Scan for the cell matching the given text and deliver its [X, Y] coordinate at center. 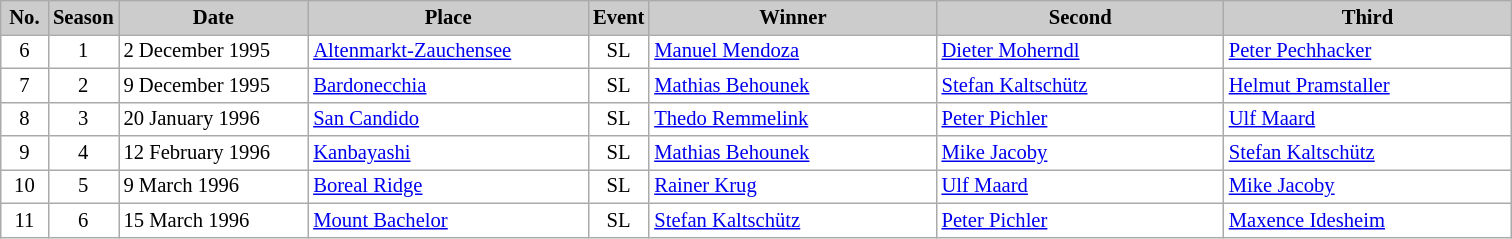
2 [83, 85]
9 [24, 153]
Maxence Idesheim [1368, 220]
Thedo Remmelink [792, 119]
Manuel Mendoza [792, 51]
Kanbayashi [448, 153]
4 [83, 153]
15 March 1996 [213, 220]
Boreal Ridge [448, 186]
20 January 1996 [213, 119]
9 March 1996 [213, 186]
10 [24, 186]
11 [24, 220]
Altenmarkt-Zauchensee [448, 51]
Place [448, 17]
Winner [792, 17]
3 [83, 119]
Dieter Moherndl [1080, 51]
Date [213, 17]
Peter Pechhacker [1368, 51]
Bardonecchia [448, 85]
1 [83, 51]
Third [1368, 17]
7 [24, 85]
2 December 1995 [213, 51]
Mount Bachelor [448, 220]
San Candido [448, 119]
8 [24, 119]
Season [83, 17]
9 December 1995 [213, 85]
No. [24, 17]
5 [83, 186]
Helmut Pramstaller [1368, 85]
Second [1080, 17]
Rainer Krug [792, 186]
12 February 1996 [213, 153]
Event [618, 17]
